Scan for the cell matching the given text and deliver its (x, y) coordinate at center. 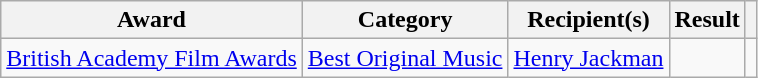
Henry Jackman (588, 58)
Category (405, 20)
Result (707, 20)
British Academy Film Awards (152, 58)
Award (152, 20)
Best Original Music (405, 58)
Recipient(s) (588, 20)
